Return [X, Y] of the center of cell containing provided text 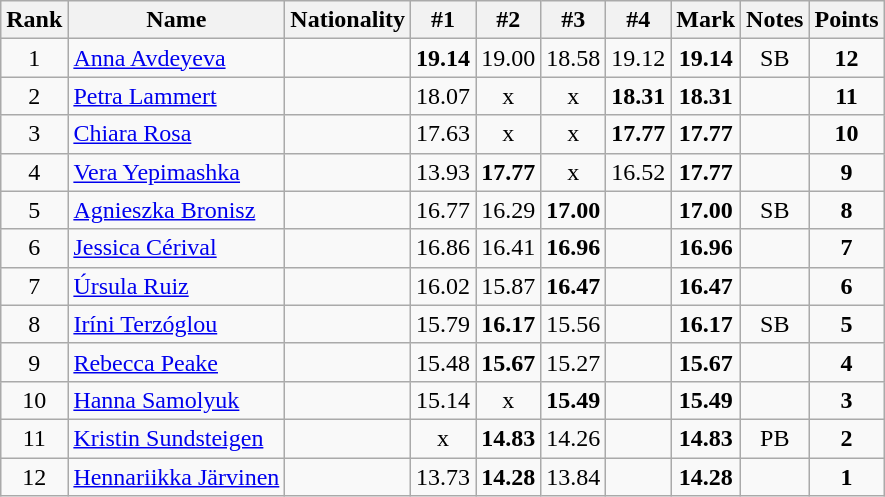
Nationality [348, 20]
15.87 [508, 286]
Anna Avdeyeva [176, 58]
14.26 [574, 438]
#1 [444, 20]
#3 [574, 20]
17.63 [444, 134]
Petra Lammert [176, 96]
Rebecca Peake [176, 362]
Hennariikka Järvinen [176, 477]
16.77 [444, 210]
Jessica Cérival [176, 248]
Chiara Rosa [176, 134]
16.29 [508, 210]
16.86 [444, 248]
15.27 [574, 362]
Rank [34, 20]
19.00 [508, 58]
15.79 [444, 324]
19.12 [638, 58]
18.58 [574, 58]
Name [176, 20]
Points [846, 20]
13.73 [444, 477]
PB [775, 438]
Iríni Terzóglou [176, 324]
Úrsula Ruiz [176, 286]
16.52 [638, 172]
16.41 [508, 248]
Notes [775, 20]
13.93 [444, 172]
Mark [706, 20]
15.48 [444, 362]
18.07 [444, 96]
13.84 [574, 477]
Kristin Sundsteigen [176, 438]
Vera Yepimashka [176, 172]
Hanna Samolyuk [176, 400]
#4 [638, 20]
#2 [508, 20]
Agnieszka Bronisz [176, 210]
16.02 [444, 286]
15.14 [444, 400]
15.56 [574, 324]
